Scan for the cell matching the given text and deliver its (X, Y) coordinate at center. 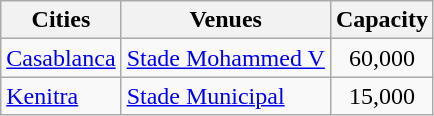
Stade Mohammed V (226, 58)
Kenitra (61, 96)
Casablanca (61, 58)
Capacity (382, 20)
Stade Municipal (226, 96)
15,000 (382, 96)
60,000 (382, 58)
Cities (61, 20)
Venues (226, 20)
